Determine the (x, y) coordinate at the center of the cell enclosing the given text.  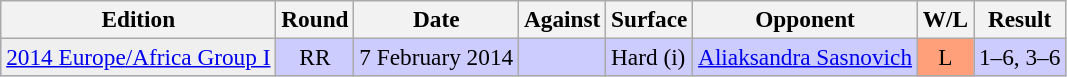
2014 Europe/Africa Group I (138, 57)
Round (315, 19)
Against (562, 19)
Edition (138, 19)
RR (315, 57)
Opponent (806, 19)
Aliaksandra Sasnovich (806, 57)
Result (1020, 19)
Surface (650, 19)
1–6, 3–6 (1020, 57)
7 February 2014 (436, 57)
Date (436, 19)
Hard (i) (650, 57)
L (945, 57)
W/L (945, 19)
